Scan for the cell matching the given text and deliver its (x, y) coordinate at center. 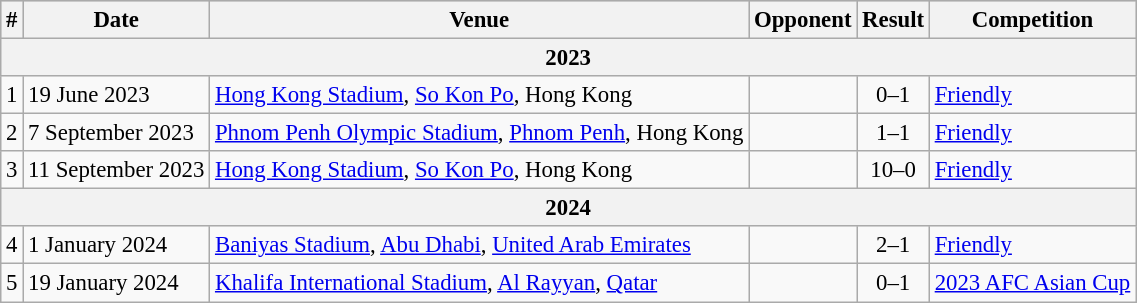
10–0 (894, 170)
19 January 2024 (116, 283)
2 (12, 133)
4 (12, 245)
3 (12, 170)
19 June 2023 (116, 95)
Competition (1032, 20)
Opponent (803, 20)
5 (12, 283)
1 January 2024 (116, 245)
11 September 2023 (116, 170)
Venue (480, 20)
7 September 2023 (116, 133)
1–1 (894, 133)
Date (116, 20)
2023 AFC Asian Cup (1032, 283)
Result (894, 20)
Baniyas Stadium, Abu Dhabi, United Arab Emirates (480, 245)
Khalifa International Stadium, Al Rayyan, Qatar (480, 283)
# (12, 20)
1 (12, 95)
Phnom Penh Olympic Stadium, Phnom Penh, Hong Kong (480, 133)
2023 (568, 58)
2–1 (894, 245)
2024 (568, 208)
